Search for the cell housing the specified text and yield its [x, y] center coordinate. 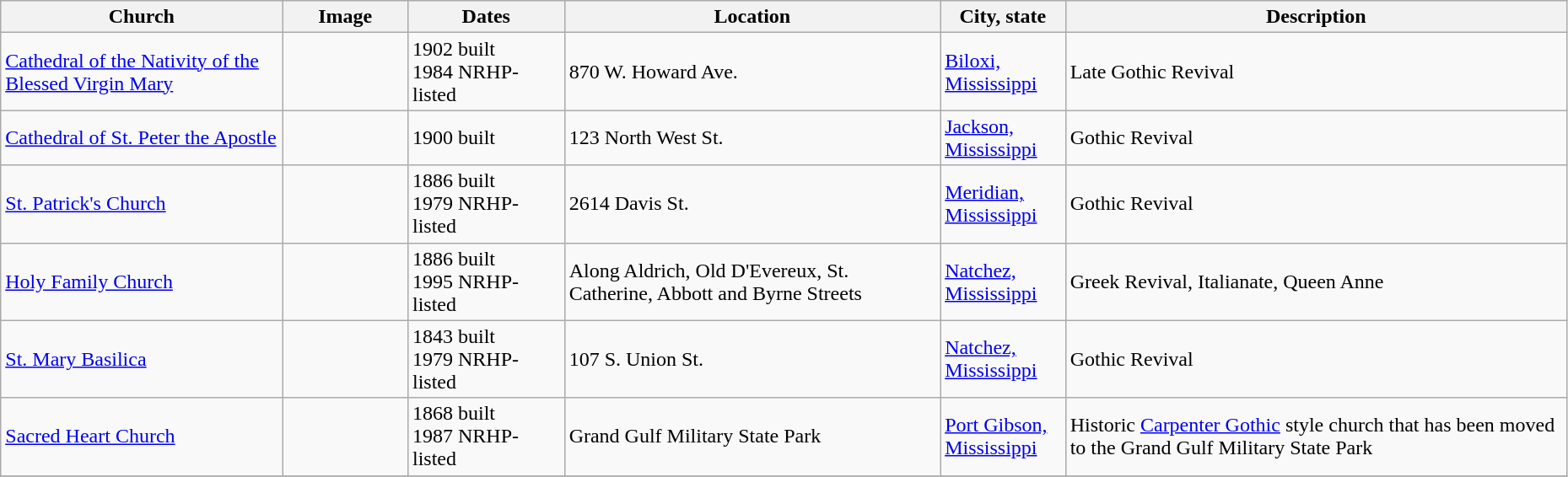
St. Patrick's Church [142, 204]
1868 built1987 NRHP-listed [486, 437]
1843 built1979 NRHP-listed [486, 359]
2614 Davis St. [752, 204]
Port Gibson, Mississippi [1004, 437]
123 North West St. [752, 138]
870 W. Howard Ave. [752, 72]
St. Mary Basilica [142, 359]
Sacred Heart Church [142, 437]
Grand Gulf Military State Park [752, 437]
Image [346, 17]
Jackson, Mississippi [1004, 138]
107 S. Union St. [752, 359]
Holy Family Church [142, 281]
Biloxi, Mississippi [1004, 72]
Along Aldrich, Old D'Evereux, St. Catherine, Abbott and Byrne Streets [752, 281]
1900 built [486, 138]
Location [752, 17]
Historic Carpenter Gothic style church that has been moved to the Grand Gulf Military State Park [1316, 437]
Greek Revival, Italianate, Queen Anne [1316, 281]
Cathedral of the Nativity of the Blessed Virgin Mary [142, 72]
1902 built1984 NRHP-listed [486, 72]
1886 built1995 NRHP-listed [486, 281]
Meridian, Mississippi [1004, 204]
Late Gothic Revival [1316, 72]
Church [142, 17]
City, state [1004, 17]
Description [1316, 17]
Cathedral of St. Peter the Apostle [142, 138]
1886 built1979 NRHP-listed [486, 204]
Dates [486, 17]
